Pinpoint the cell where the given text exists, returning its (X, Y) midpoint coordinate. 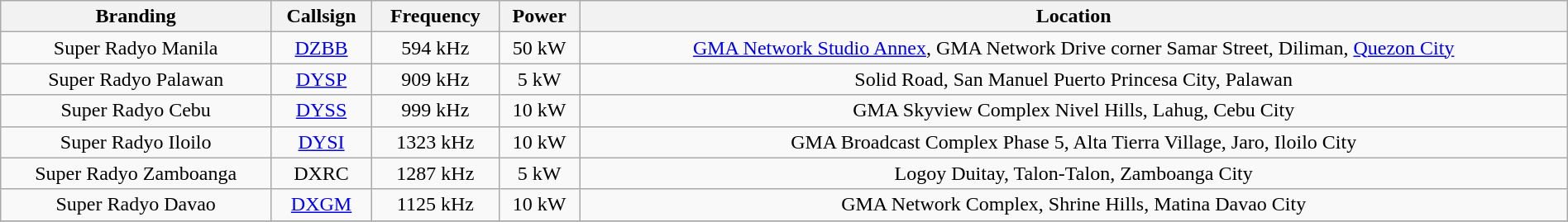
Super Radyo Zamboanga (136, 173)
DXRC (322, 173)
50 kW (539, 48)
DXGM (322, 205)
1323 kHz (435, 142)
Super Radyo Palawan (136, 79)
Frequency (435, 17)
GMA Network Studio Annex, GMA Network Drive corner Samar Street, Diliman, Quezon City (1073, 48)
Super Radyo Davao (136, 205)
594 kHz (435, 48)
999 kHz (435, 111)
Logoy Duitay, Talon-Talon, Zamboanga City (1073, 173)
DYSS (322, 111)
Power (539, 17)
1287 kHz (435, 173)
Callsign (322, 17)
GMA Broadcast Complex Phase 5, Alta Tierra Village, Jaro, Iloilo City (1073, 142)
GMA Network Complex, Shrine Hills, Matina Davao City (1073, 205)
Super Radyo Iloilo (136, 142)
Super Radyo Cebu (136, 111)
DYSP (322, 79)
GMA Skyview Complex Nivel Hills, Lahug, Cebu City (1073, 111)
DYSI (322, 142)
Location (1073, 17)
Solid Road, San Manuel Puerto Princesa City, Palawan (1073, 79)
Branding (136, 17)
DZBB (322, 48)
909 kHz (435, 79)
Super Radyo Manila (136, 48)
1125 kHz (435, 205)
